Return [x, y] of the center of cell containing provided text 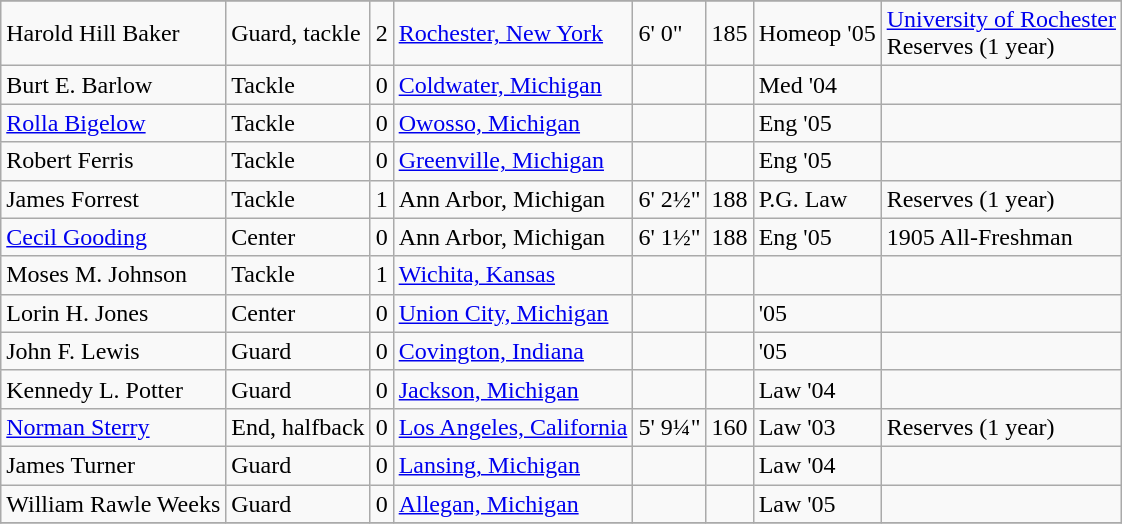
185 [730, 34]
Lansing, Michigan [513, 465]
James Turner [114, 465]
Norman Sterry [114, 427]
6' 0" [670, 34]
Moses M. Johnson [114, 275]
Wichita, Kansas [513, 275]
Law '05 [817, 503]
Rochester, New York [513, 34]
Harold Hill Baker [114, 34]
Los Angeles, California [513, 427]
160 [730, 427]
Med '04 [817, 85]
James Forrest [114, 199]
Owosso, Michigan [513, 123]
Lorin H. Jones [114, 313]
Guard, tackle [298, 34]
Allegan, Michigan [513, 503]
1905 All-Freshman [1001, 237]
Robert Ferris [114, 161]
John F. Lewis [114, 351]
P.G. Law [817, 199]
2 [382, 34]
Kennedy L. Potter [114, 389]
6' 2½" [670, 199]
Law '03 [817, 427]
Homeop '05 [817, 34]
William Rawle Weeks [114, 503]
Coldwater, Michigan [513, 85]
Rolla Bigelow [114, 123]
5' 9¼" [670, 427]
Greenville, Michigan [513, 161]
Burt E. Barlow [114, 85]
End, halfback [298, 427]
Jackson, Michigan [513, 389]
Covington, Indiana [513, 351]
Union City, Michigan [513, 313]
University of RochesterReserves (1 year) [1001, 34]
Cecil Gooding [114, 237]
6' 1½" [670, 237]
